Capture the cell that displays the provided text and extract its [X, Y] central coordinate. 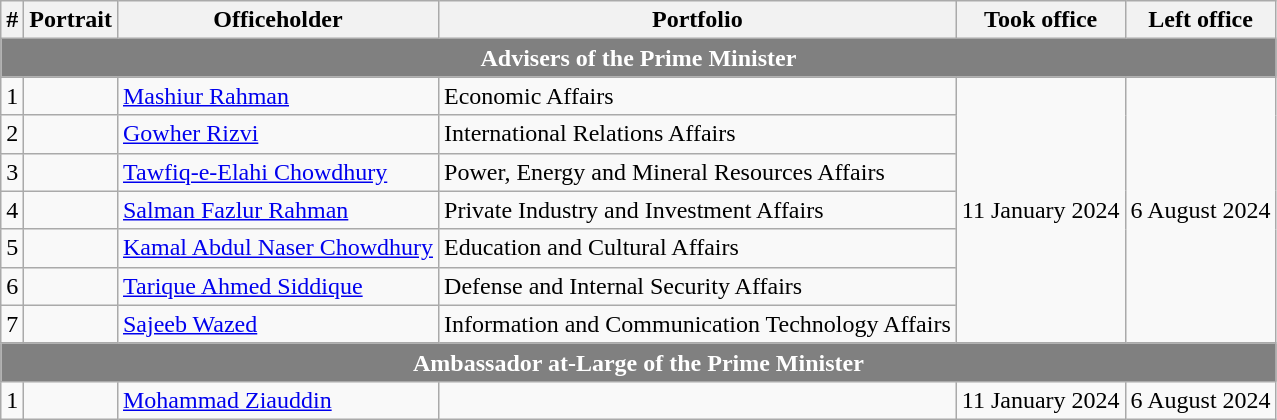
Kamal Abdul Naser Chowdhury [278, 248]
5 [12, 248]
Power, Energy and Mineral Resources Affairs [698, 172]
Portfolio [698, 20]
Took office [1040, 20]
# [12, 20]
Left office [1200, 20]
Information and Communication Technology Affairs [698, 324]
Tarique Ahmed Siddique [278, 286]
Private Industry and Investment Affairs [698, 210]
Tawfiq-e-Elahi Chowdhury [278, 172]
Education and Cultural Affairs [698, 248]
7 [12, 324]
6 [12, 286]
Mashiur Rahman [278, 96]
4 [12, 210]
Portrait [71, 20]
Officeholder [278, 20]
International Relations Affairs [698, 134]
Sajeeb Wazed [278, 324]
Ambassador at-Large of the Prime Minister [638, 362]
3 [12, 172]
Salman Fazlur Rahman [278, 210]
Economic Affairs [698, 96]
Mohammad Ziauddin [278, 400]
Defense and Internal Security Affairs [698, 286]
Advisers of the Prime Minister [638, 58]
Gowher Rizvi [278, 134]
2 [12, 134]
